For the text-containing cell, return its midpoint in (x, y) coordinate format. 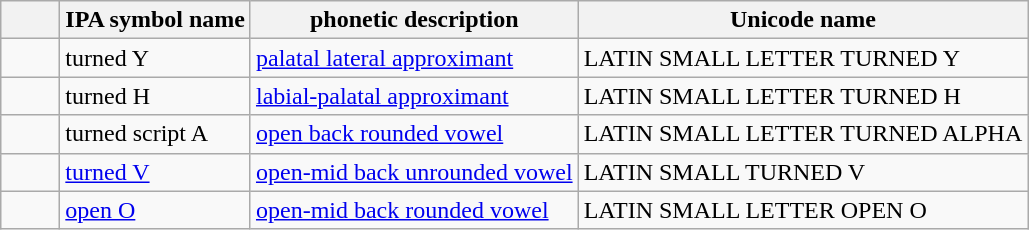
turned V (156, 172)
LATIN SMALL LETTER OPEN O (803, 210)
phonetic description (414, 20)
IPA symbol name (156, 20)
turned H (156, 96)
LATIN SMALL TURNED V (803, 172)
open O (156, 210)
labial-palatal approximant (414, 96)
open-mid back unrounded vowel (414, 172)
open-mid back rounded vowel (414, 210)
LATIN SMALL LETTER TURNED H (803, 96)
LATIN SMALL LETTER TURNED Y (803, 58)
Unicode name (803, 20)
open back rounded vowel (414, 134)
turned script A (156, 134)
LATIN SMALL LETTER TURNED ALPHA (803, 134)
turned Y (156, 58)
palatal lateral approximant (414, 58)
